Find where the given text appears and provide that cell's center as (X, Y) coordinate. 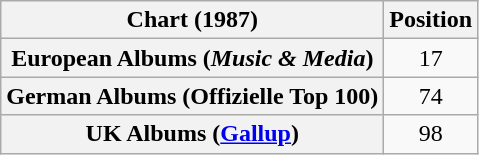
Chart (1987) (192, 20)
UK Albums (Gallup) (192, 134)
17 (431, 58)
European Albums (Music & Media) (192, 58)
Position (431, 20)
74 (431, 96)
98 (431, 134)
German Albums (Offizielle Top 100) (192, 96)
